Return the (X, Y) coordinate for the center point of the cell that contains the specified text.  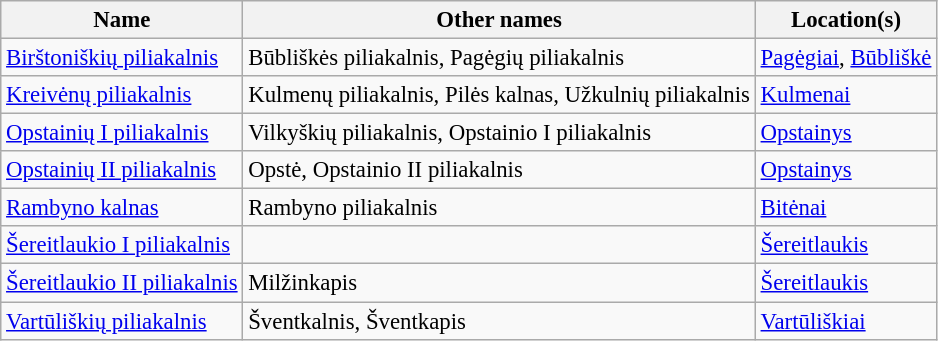
Opstainių I piliakalnis (122, 133)
Būbliškės piliakalnis, Pagėgių piliakalnis (499, 58)
Opstainių II piliakalnis (122, 170)
Kulmenai (846, 95)
Rambyno kalnas (122, 208)
Vartūliškių piliakalnis (122, 321)
Šventkalnis, Šventkapis (499, 321)
Šereitlaukio II piliakalnis (122, 283)
Vilkyškių piliakalnis, Opstainio I piliakalnis (499, 133)
Milžinkapis (499, 283)
Pagėgiai, Būbliškė (846, 58)
Rambyno piliakalnis (499, 208)
Name (122, 20)
Birštoniškių piliakalnis (122, 58)
Vartūliškiai (846, 321)
Opstė, Opstainio II piliakalnis (499, 170)
Kreivėnų piliakalnis (122, 95)
Bitėnai (846, 208)
Šereitlaukio I piliakalnis (122, 245)
Location(s) (846, 20)
Other names (499, 20)
Kulmenų piliakalnis, Pilės kalnas, Užkulnių piliakalnis (499, 95)
